Extract the (X, Y) coordinate from the center of the cell holding the provided text.  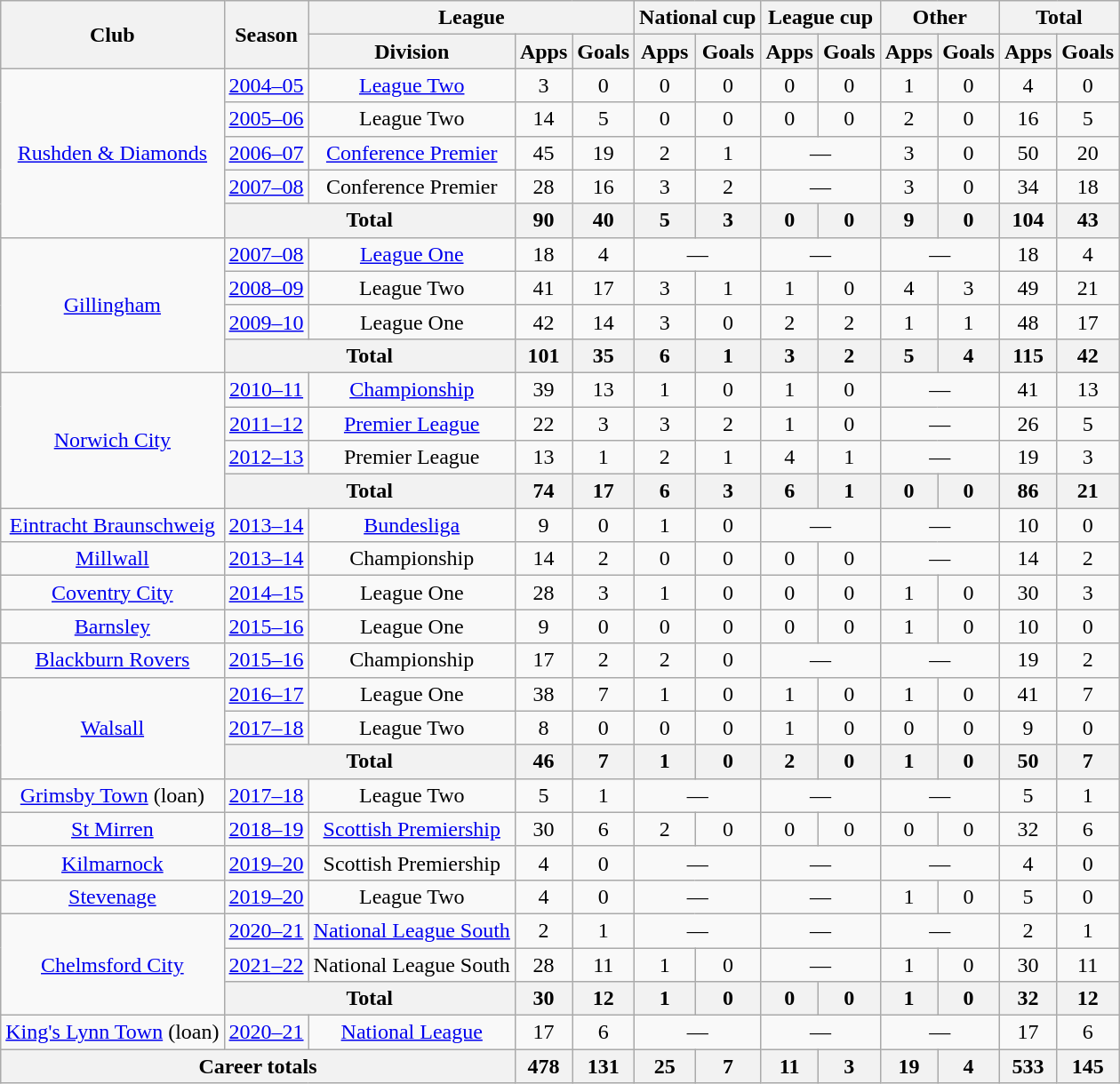
35 (604, 355)
2008–09 (267, 288)
2010–11 (267, 389)
25 (665, 1066)
2005–06 (267, 119)
2004–05 (267, 85)
20 (1088, 153)
2006–07 (267, 153)
34 (1028, 187)
38 (543, 694)
Season (267, 35)
Career totals (258, 1066)
8 (543, 728)
Chelmsford City (112, 964)
Barnsley (112, 626)
Norwich City (112, 440)
2021–22 (267, 964)
Division (412, 52)
45 (543, 153)
48 (1028, 322)
Club (112, 35)
Eintracht Braunschweig (112, 525)
Millwall (112, 559)
Gillingham (112, 305)
Stevenage (112, 897)
Blackburn Rovers (112, 660)
39 (543, 389)
2009–10 (267, 322)
Bundesliga (412, 525)
Kilmarnock (112, 863)
2016–17 (267, 694)
115 (1028, 355)
74 (543, 491)
Rushden & Diamonds (112, 153)
46 (543, 761)
131 (604, 1066)
St Mirren (112, 829)
104 (1028, 220)
League (471, 18)
Other (940, 18)
101 (543, 355)
145 (1088, 1066)
League cup (820, 18)
2014–15 (267, 593)
478 (543, 1066)
Coventry City (112, 593)
40 (604, 220)
86 (1028, 491)
2012–13 (267, 458)
National League (412, 1032)
533 (1028, 1066)
National cup (698, 18)
22 (543, 424)
2018–19 (267, 829)
Grimsby Town (loan) (112, 795)
26 (1028, 424)
90 (543, 220)
49 (1028, 288)
Walsall (112, 728)
2011–12 (267, 424)
43 (1088, 220)
King's Lynn Town (loan) (112, 1032)
